Provide the (x, y) coordinate of the cell's center where the given text is located.  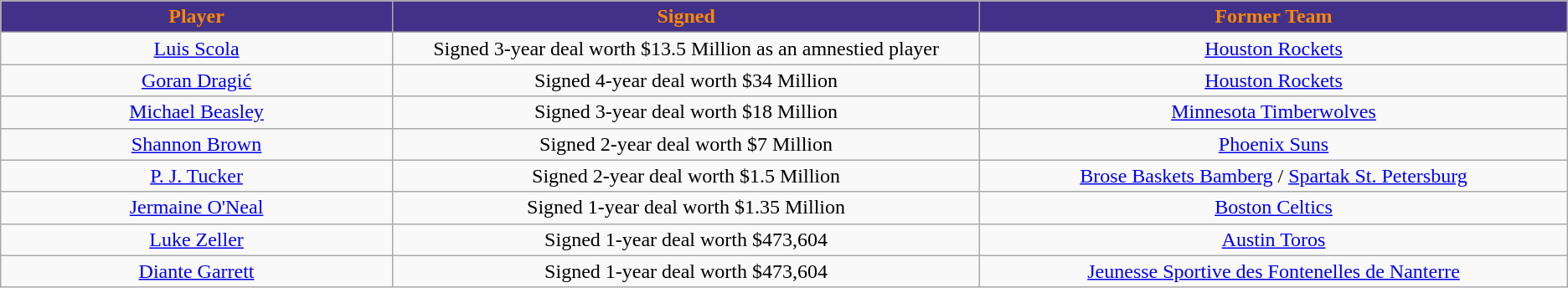
Former Team (1273, 17)
Signed 2-year deal worth $1.5 Million (685, 176)
Jermaine O'Neal (197, 208)
Player (197, 17)
Boston Celtics (1273, 208)
P. J. Tucker (197, 176)
Brose Baskets Bamberg / Spartak St. Petersburg (1273, 176)
Diante Garrett (197, 271)
Signed 1-year deal worth $1.35 Million (685, 208)
Signed 3-year deal worth $13.5 Million as an amnestied player (685, 49)
Signed 4-year deal worth $34 Million (685, 80)
Michael Beasley (197, 112)
Jeunesse Sportive des Fontenelles de Nanterre (1273, 271)
Shannon Brown (197, 144)
Signed 3-year deal worth $18 Million (685, 112)
Luis Scola (197, 49)
Minnesota Timberwolves (1273, 112)
Luke Zeller (197, 239)
Phoenix Suns (1273, 144)
Signed (685, 17)
Signed 2-year deal worth $7 Million (685, 144)
Austin Toros (1273, 239)
Goran Dragić (197, 80)
